Output the (X, Y) coordinate of the center of the cell containing the given text.  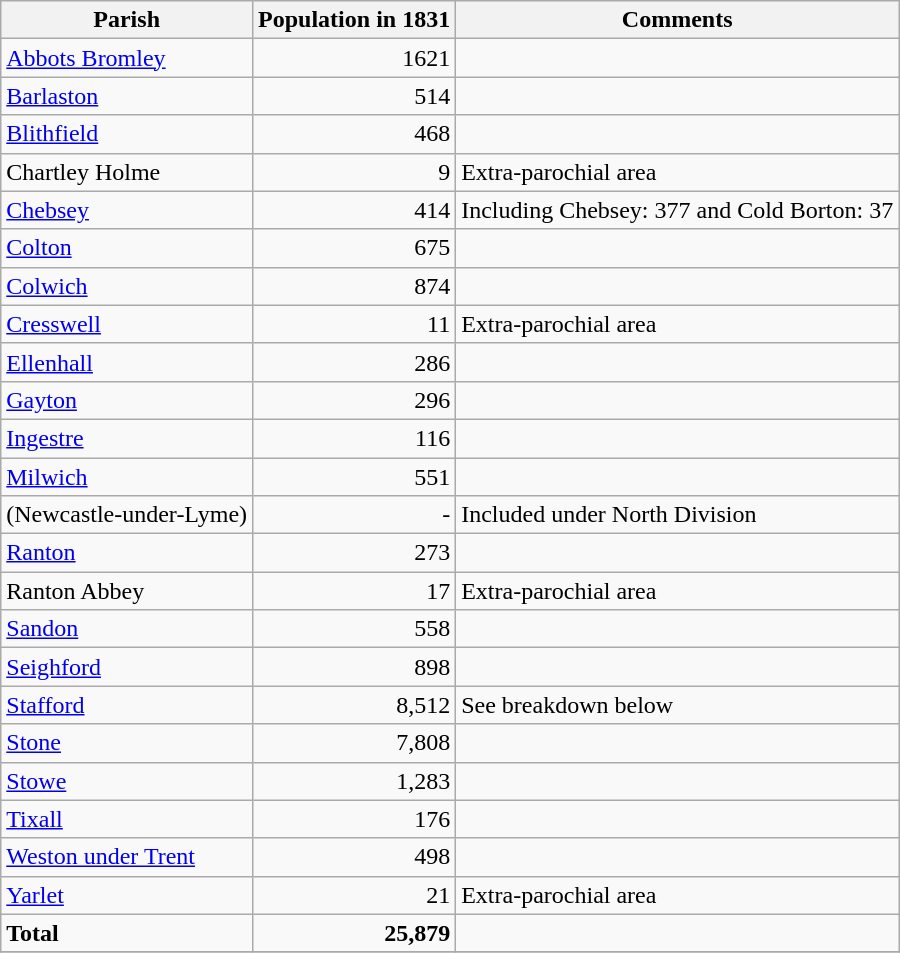
21 (354, 895)
Total (127, 933)
Sandon (127, 629)
Chebsey (127, 210)
17 (354, 591)
286 (354, 362)
116 (354, 438)
551 (354, 477)
Milwich (127, 477)
8,512 (354, 705)
Blithfield (127, 134)
(Newcastle-under-Lyme) (127, 515)
Weston under Trent (127, 857)
Including Chebsey: 377 and Cold Borton: 37 (678, 210)
See breakdown below (678, 705)
898 (354, 667)
Stafford (127, 705)
874 (354, 286)
Ranton Abbey (127, 591)
Yarlet (127, 895)
468 (354, 134)
414 (354, 210)
Ranton (127, 553)
- (354, 515)
558 (354, 629)
Included under North Division (678, 515)
675 (354, 248)
296 (354, 400)
Ingestre (127, 438)
Ellenhall (127, 362)
1,283 (354, 781)
Stone (127, 743)
Stowe (127, 781)
Seighford (127, 667)
498 (354, 857)
1621 (354, 58)
176 (354, 819)
Gayton (127, 400)
25,879 (354, 933)
Colton (127, 248)
Abbots Bromley (127, 58)
Tixall (127, 819)
11 (354, 324)
Cresswell (127, 324)
Chartley Holme (127, 172)
Colwich (127, 286)
273 (354, 553)
514 (354, 96)
Barlaston (127, 96)
Comments (678, 20)
9 (354, 172)
Parish (127, 20)
7,808 (354, 743)
Population in 1831 (354, 20)
